Detect which cell encompasses the target text, then output its (x, y) center coordinate. 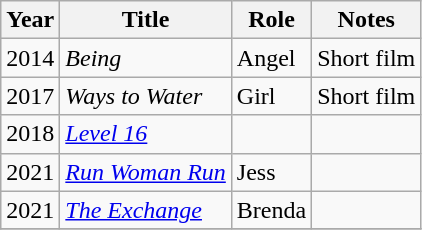
Jess (271, 172)
Being (146, 58)
2018 (30, 134)
Girl (271, 96)
Role (271, 20)
Year (30, 20)
Level 16 (146, 134)
Notes (366, 20)
The Exchange (146, 210)
Title (146, 20)
Angel (271, 58)
Ways to Water (146, 96)
Run Woman Run (146, 172)
2017 (30, 96)
2014 (30, 58)
Brenda (271, 210)
